Search for the cell housing the specified text and yield its (x, y) center coordinate. 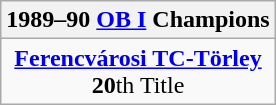
Ferencvárosi TC-Törley20th Title (138, 72)
1989–90 OB I Champions (138, 20)
